Output the [x, y] coordinate of the center of the cell containing the given text.  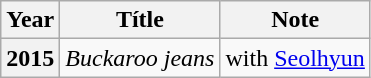
Buckaroo jeans [140, 58]
with Seolhyun [295, 58]
Títle [140, 20]
Year [30, 20]
Note [295, 20]
2015 [30, 58]
